Pinpoint the cell where the given text exists, returning its [X, Y] midpoint coordinate. 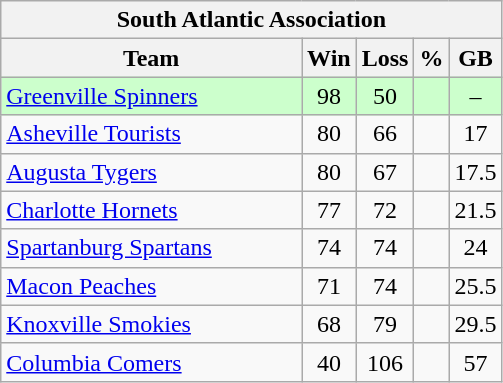
40 [330, 362]
77 [330, 210]
79 [385, 324]
106 [385, 362]
24 [476, 248]
Augusta Tygers [152, 172]
Asheville Tourists [152, 134]
50 [385, 96]
72 [385, 210]
66 [385, 134]
Win [330, 58]
Knoxville Smokies [152, 324]
Team [152, 58]
68 [330, 324]
% [432, 58]
Columbia Comers [152, 362]
Spartanburg Spartans [152, 248]
17.5 [476, 172]
98 [330, 96]
25.5 [476, 286]
17 [476, 134]
29.5 [476, 324]
South Atlantic Association [252, 20]
67 [385, 172]
GB [476, 58]
Loss [385, 58]
Greenville Spinners [152, 96]
– [476, 96]
21.5 [476, 210]
Macon Peaches [152, 286]
57 [476, 362]
Charlotte Hornets [152, 210]
71 [330, 286]
